Output the [X, Y] coordinate of the center of the cell containing the given text.  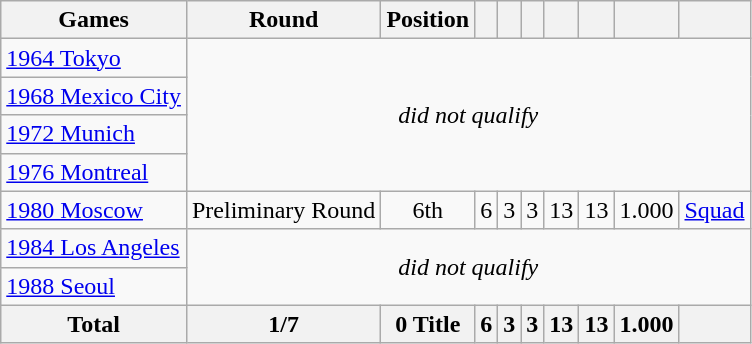
Position [428, 20]
1980 Moscow [94, 210]
6th [428, 210]
1976 Montreal [94, 172]
Total [94, 324]
1988 Seoul [94, 286]
Games [94, 20]
0 Title [428, 324]
Squad [714, 210]
Round [283, 20]
1972 Munich [94, 134]
Preliminary Round [283, 210]
1968 Mexico City [94, 96]
1964 Tokyo [94, 58]
1984 Los Angeles [94, 248]
1/7 [283, 324]
